From the cell containing the given text, extract its center point as [x, y] coordinate. 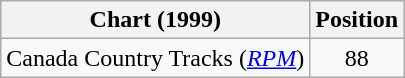
Chart (1999) [156, 20]
Position [357, 20]
88 [357, 58]
Canada Country Tracks (RPM) [156, 58]
